Provide the (X, Y) coordinate of the cell's center where the given text is located.  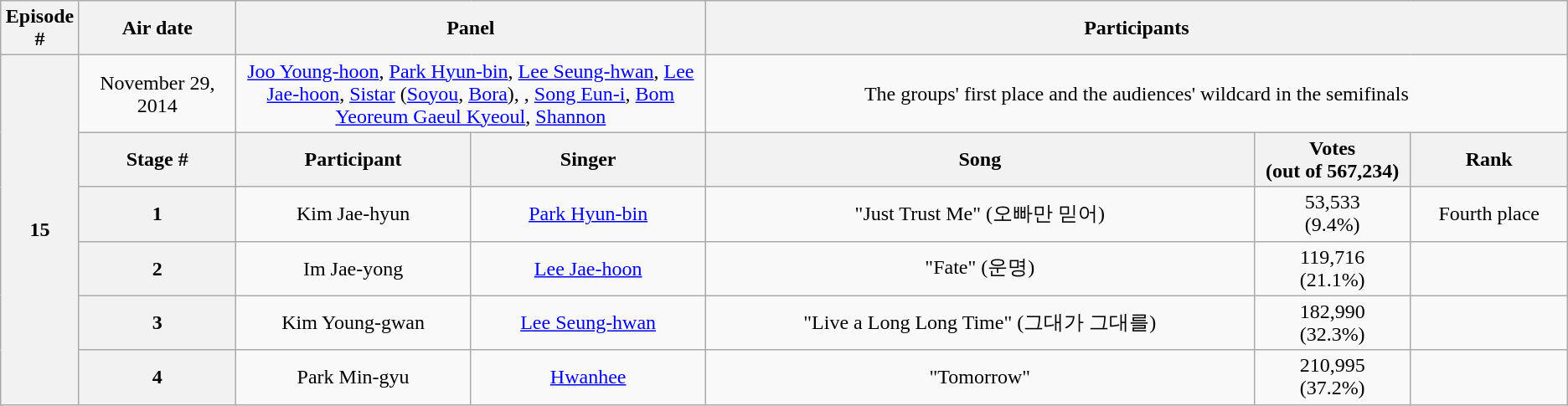
Stage # (157, 159)
Air date (157, 28)
November 29, 2014 (157, 94)
"Just Trust Me" (오빠만 믿어) (980, 214)
Park Hyun-bin (588, 214)
"Tomorrow" (980, 377)
Fourth place (1489, 214)
Singer (588, 159)
210,995(37.2%) (1332, 377)
Park Min-gyu (353, 377)
Panel (471, 28)
The groups' first place and the audiences' wildcard in the semifinals (1136, 94)
Participant (353, 159)
Song (980, 159)
182,990(32.3%) (1332, 323)
Episode # (40, 28)
3 (157, 323)
119,716(21.1%) (1332, 268)
53,533(9.4%) (1332, 214)
"Live a Long Long Time" (그대가 그대를) (980, 323)
Im Jae-yong (353, 268)
Participants (1136, 28)
1 (157, 214)
4 (157, 377)
15 (40, 229)
Kim Jae-hyun (353, 214)
Hwanhee (588, 377)
2 (157, 268)
Lee Jae-hoon (588, 268)
Rank (1489, 159)
Kim Young-gwan (353, 323)
Votes(out of 567,234) (1332, 159)
Joo Young-hoon, Park Hyun-bin, Lee Seung-hwan, Lee Jae-hoon, Sistar (Soyou, Bora), , Song Eun-i, Bom Yeoreum Gaeul Kyeoul, Shannon (471, 94)
Lee Seung-hwan (588, 323)
"Fate" (운명) (980, 268)
